Output the (X, Y) coordinate of the center of the cell containing the given text.  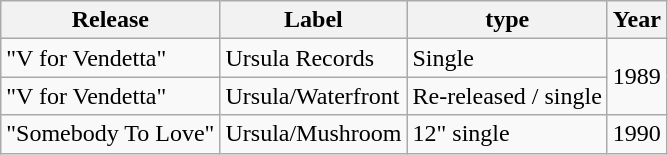
1989 (636, 77)
Ursula/Waterfront (314, 96)
12" single (507, 134)
Single (507, 58)
type (507, 20)
Label (314, 20)
Ursula/Mushroom (314, 134)
Re-released / single (507, 96)
1990 (636, 134)
Ursula Records (314, 58)
Year (636, 20)
"Somebody To Love" (110, 134)
Release (110, 20)
